Locate the cell with the specified text and output its [x, y] center coordinate. 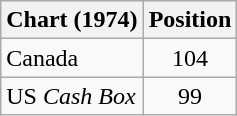
Position [190, 20]
99 [190, 96]
US Cash Box [72, 96]
Canada [72, 58]
Chart (1974) [72, 20]
104 [190, 58]
